Detect which cell encompasses the target text, then output its [x, y] center coordinate. 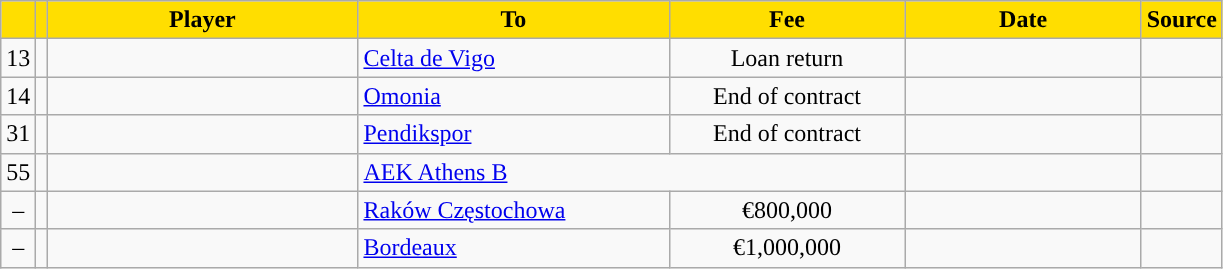
Fee [787, 20]
Date [1023, 20]
13 [18, 58]
Omonia [514, 96]
Loan return [787, 58]
To [514, 20]
Source [1182, 20]
14 [18, 96]
55 [18, 172]
Celta de Vigo [514, 58]
31 [18, 134]
AEK Athens Β [632, 172]
€800,000 [787, 210]
€1,000,000 [787, 248]
Player [202, 20]
Bordeaux [514, 248]
Raków Częstochowa [514, 210]
Pendikspor [514, 134]
